Search for the cell housing the specified text and yield its (x, y) center coordinate. 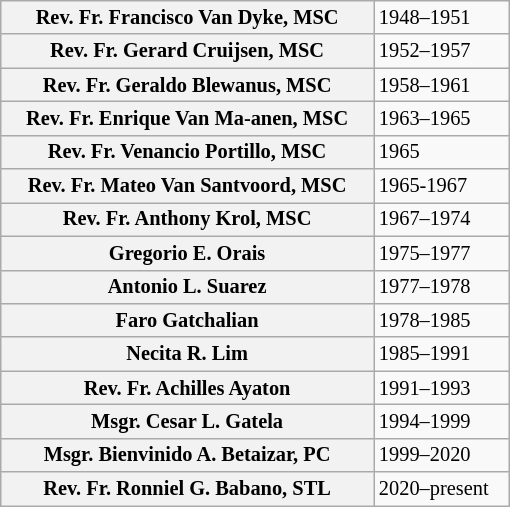
1991–1993 (442, 388)
Antonio L. Suarez (187, 287)
Rev. Fr. Enrique Van Ma-anen, MSC (187, 118)
Rev. Fr. Venancio Portillo, MSC (187, 152)
Rev. Fr. Gerard Cruijsen, MSC (187, 51)
Faro Gatchalian (187, 320)
1965-1967 (442, 186)
2020–present (442, 489)
1985–1991 (442, 354)
Rev. Fr. Geraldo Blewanus, MSC (187, 85)
1999–2020 (442, 455)
1952–1957 (442, 51)
Rev. Fr. Anthony Krol, MSC (187, 219)
Rev. Fr. Francisco Van Dyke, MSC (187, 17)
1978–1985 (442, 320)
Necita R. Lim (187, 354)
Msgr. Cesar L. Gatela (187, 421)
Rev. Fr. Mateo Van Santvoord, MSC (187, 186)
1967–1974 (442, 219)
Msgr. Bienvinido A. Betaizar, PC (187, 455)
1958–1961 (442, 85)
Rev. Fr. Ronniel G. Babano, STL (187, 489)
Rev. Fr. Achilles Ayaton (187, 388)
1975–1977 (442, 253)
1994–1999 (442, 421)
1948–1951 (442, 17)
1965 (442, 152)
1963–1965 (442, 118)
Gregorio E. Orais (187, 253)
1977–1978 (442, 287)
